Return the [X, Y] coordinate for the center point of the cell that contains the specified text.  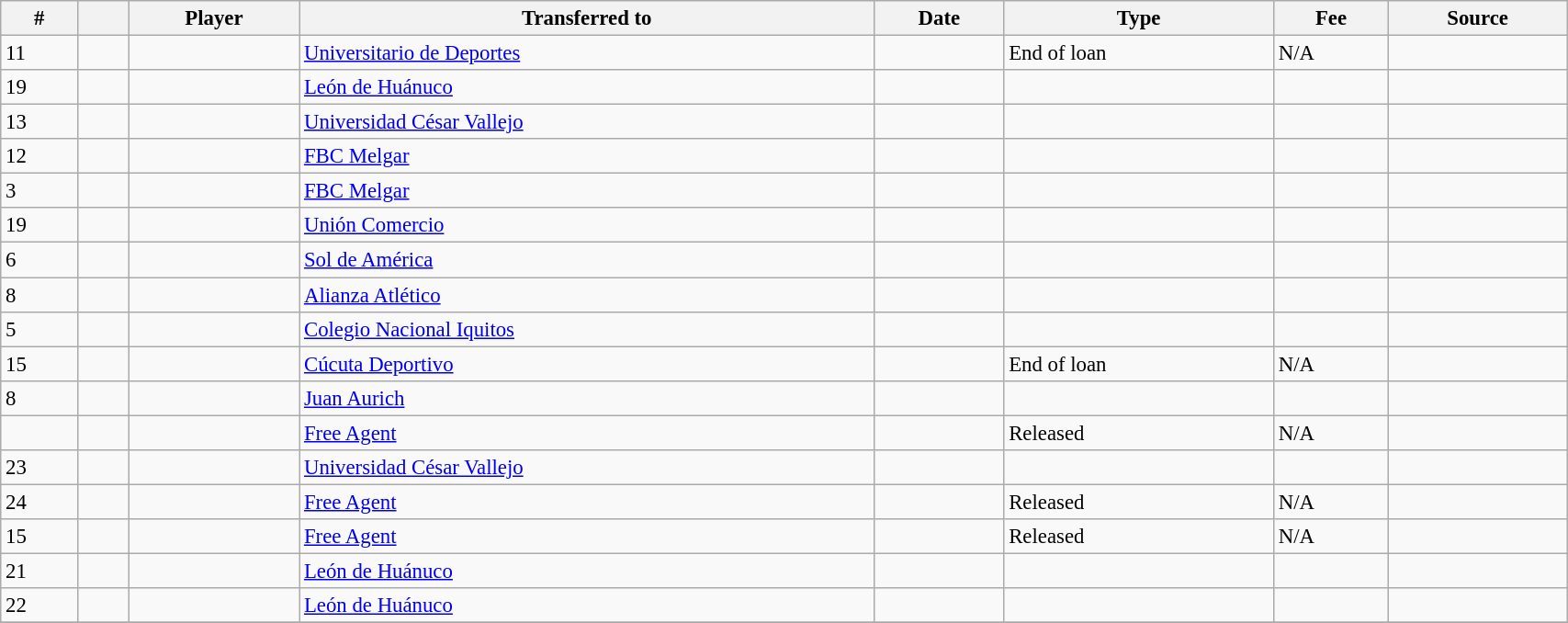
Date [939, 18]
13 [39, 122]
11 [39, 53]
Juan Aurich [587, 398]
12 [39, 156]
Fee [1330, 18]
21 [39, 571]
Alianza Atlético [587, 295]
Source [1478, 18]
Colegio Nacional Iquitos [587, 329]
Player [213, 18]
# [39, 18]
22 [39, 606]
6 [39, 260]
24 [39, 502]
Cúcuta Deportivo [587, 364]
Type [1139, 18]
Unión Comercio [587, 225]
Sol de América [587, 260]
5 [39, 329]
3 [39, 191]
Transferred to [587, 18]
Universitario de Deportes [587, 53]
23 [39, 468]
